Scan for the cell matching the given text and deliver its [x, y] coordinate at center. 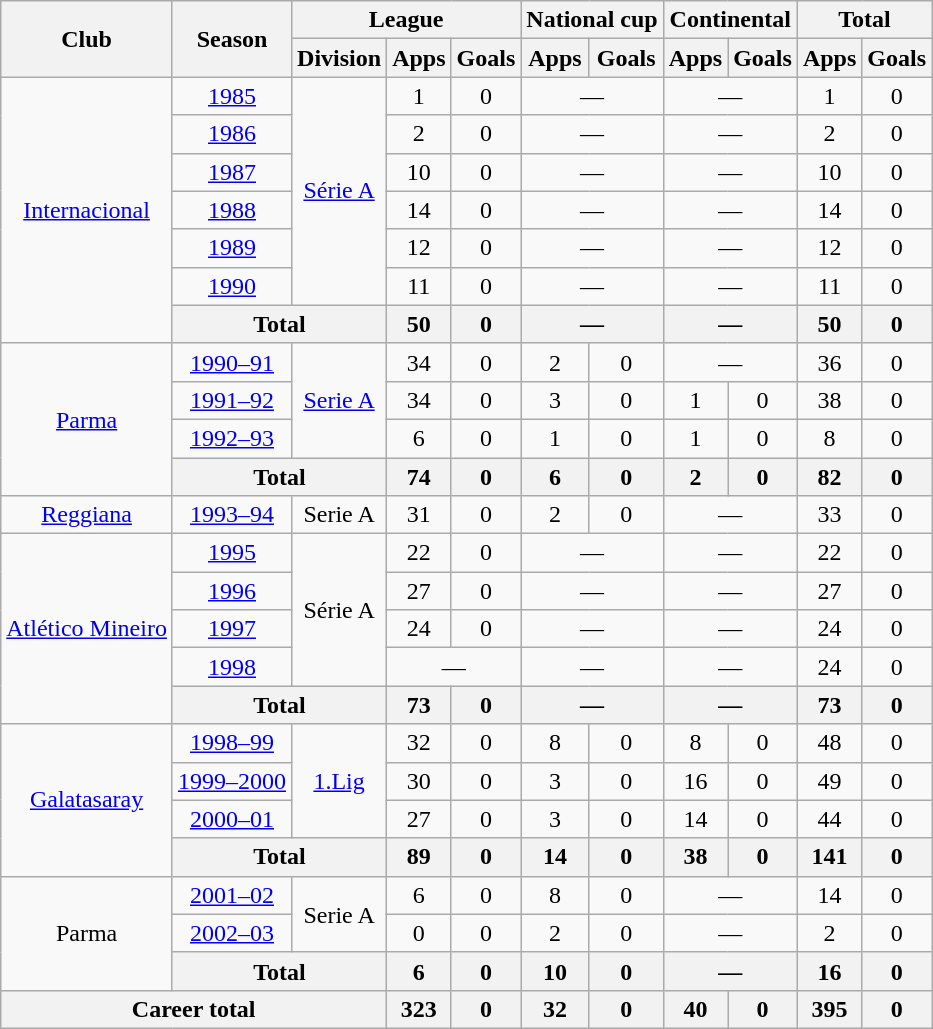
1997 [232, 629]
31 [419, 515]
1.Lig [340, 781]
Season [232, 39]
30 [419, 781]
1986 [232, 134]
Continental [730, 20]
Club [87, 39]
44 [829, 819]
League [406, 20]
1990–91 [232, 362]
1989 [232, 248]
Career total [194, 1009]
1985 [232, 96]
33 [829, 515]
1992–93 [232, 438]
82 [829, 477]
49 [829, 781]
36 [829, 362]
Reggiana [87, 515]
48 [829, 743]
1998–99 [232, 743]
395 [829, 1009]
40 [695, 1009]
323 [419, 1009]
1993–94 [232, 515]
2001–02 [232, 895]
2000–01 [232, 819]
1991–92 [232, 400]
89 [419, 857]
1995 [232, 553]
Internacional [87, 210]
1988 [232, 210]
1987 [232, 172]
National cup [592, 20]
1990 [232, 286]
Division [340, 58]
1998 [232, 667]
74 [419, 477]
Galatasaray [87, 800]
Atlético Mineiro [87, 629]
2002–03 [232, 933]
1999–2000 [232, 781]
1996 [232, 591]
141 [829, 857]
